Return the [X, Y] coordinate for the center point of the cell that contains the specified text.  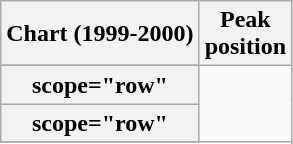
Chart (1999-2000) [100, 34]
Peakposition [245, 34]
